Pinpoint the cell where the given text exists, returning its (X, Y) midpoint coordinate. 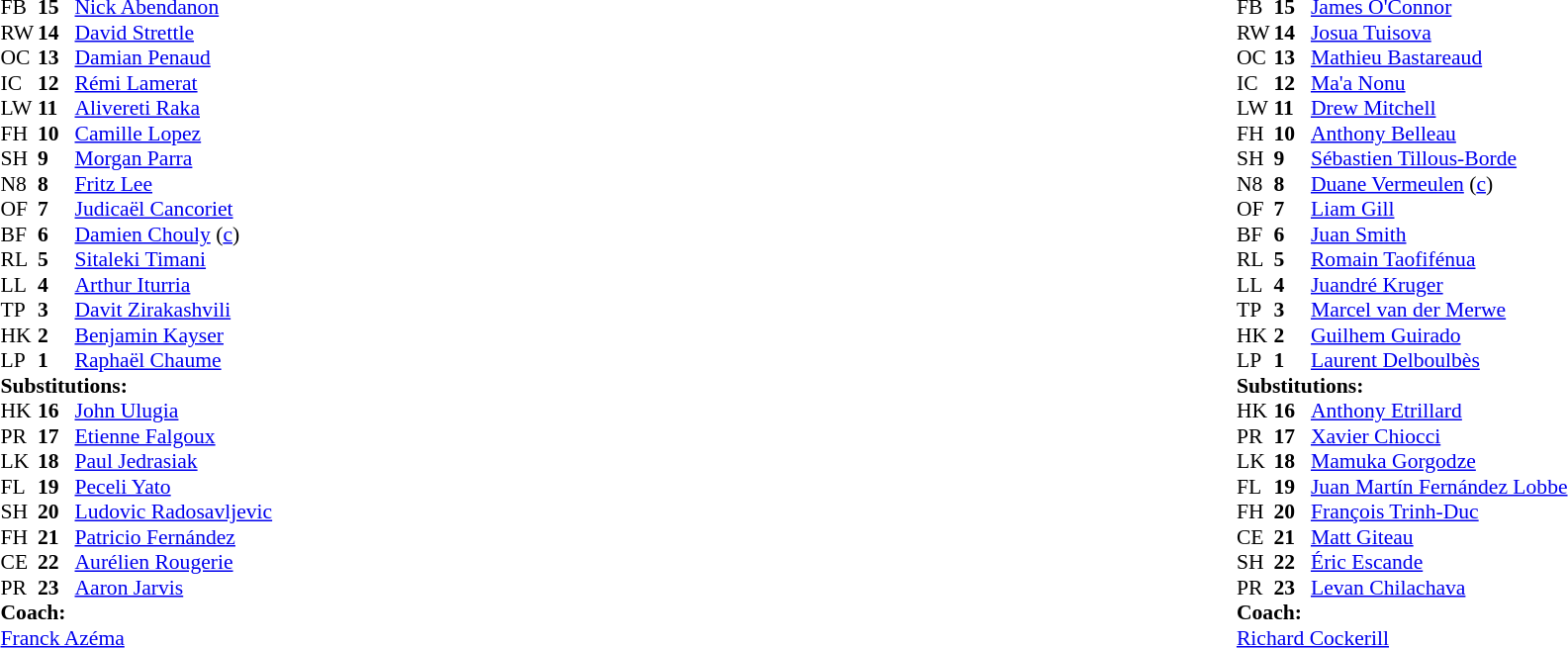
Patricio Fernández (174, 537)
Alivereti Raka (174, 108)
Juan Martín Fernández Lobbe (1439, 487)
Éric Escande (1439, 563)
Josua Tuisova (1439, 33)
John Ulugia (174, 411)
Ma'a Nonu (1439, 83)
Marcel van der Merwe (1439, 310)
Aurélien Rougerie (174, 563)
Peceli Yato (174, 487)
Matt Giteau (1439, 537)
Anthony Etrillard (1439, 411)
Levan Chilachava (1439, 588)
Fritz Lee (174, 184)
Duane Vermeulen (c) (1439, 184)
Arthur Iturria (174, 285)
Mathieu Bastareaud (1439, 58)
Etienne Falgoux (174, 436)
Raphaël Chaume (174, 361)
Mamuka Gorgodze (1439, 462)
Benjamin Kayser (174, 335)
François Trinh-Duc (1439, 511)
Laurent Delboulbès (1439, 361)
Morgan Parra (174, 159)
Sitaleki Timani (174, 260)
Liam Gill (1439, 209)
David Strettle (174, 33)
Xavier Chiocci (1439, 436)
Paul Jedrasiak (174, 462)
Romain Taofifénua (1439, 260)
Anthony Belleau (1439, 134)
Juandré Kruger (1439, 285)
Damien Chouly (c) (174, 234)
Rémi Lamerat (174, 83)
Juan Smith (1439, 234)
Ludovic Radosavljevic (174, 511)
Guilhem Guirado (1439, 335)
Damian Penaud (174, 58)
Judicaël Cancoriet (174, 209)
Camille Lopez (174, 134)
Aaron Jarvis (174, 588)
Sébastien Tillous-Borde (1439, 159)
Drew Mitchell (1439, 108)
Davit Zirakashvili (174, 310)
